Return the [X, Y] coordinate for the center point of the cell that contains the specified text.  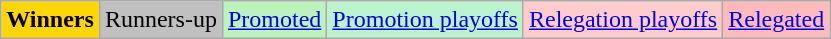
Relegation playoffs [622, 20]
Relegated [776, 20]
Winners [50, 20]
Runners-up [160, 20]
Promotion playoffs [426, 20]
Promoted [274, 20]
